Pinpoint the cell where the given text exists, returning its [x, y] midpoint coordinate. 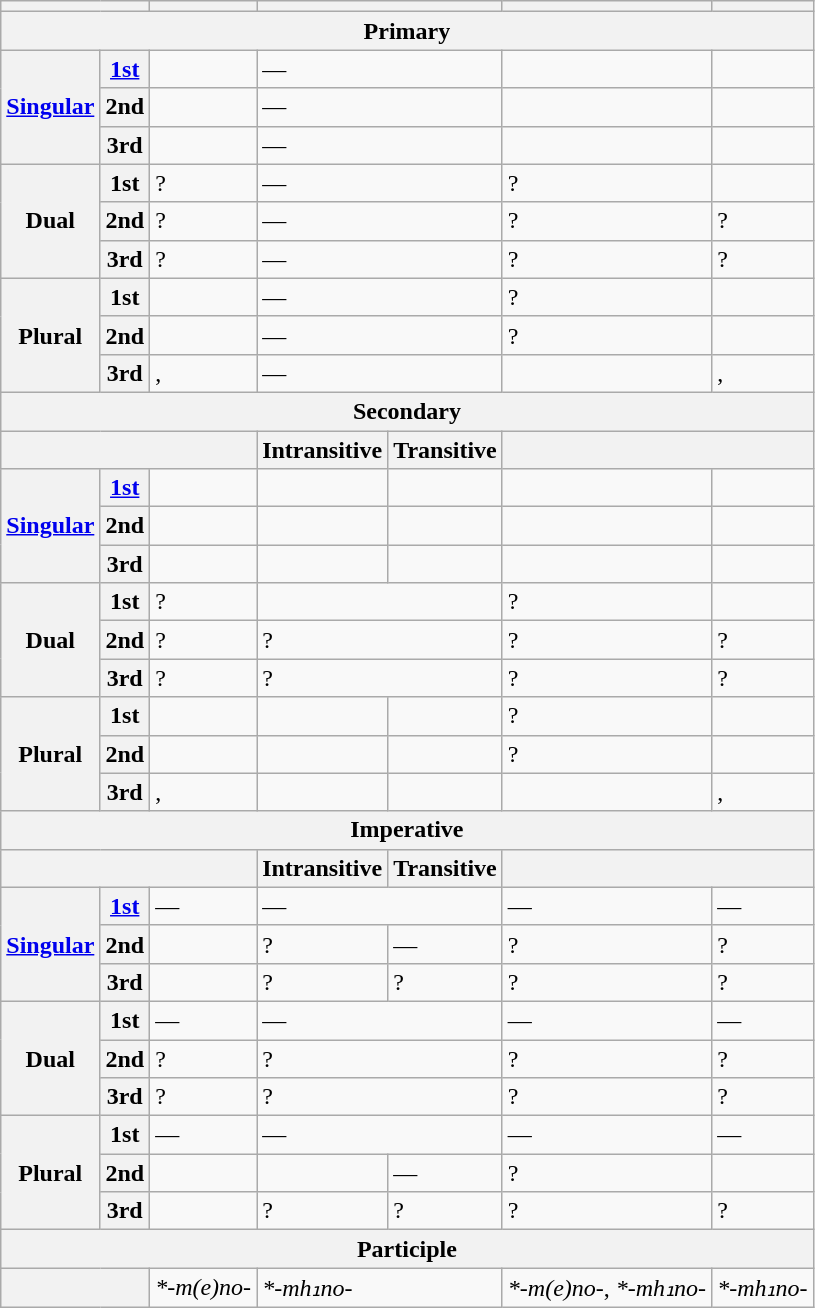
Primary [407, 31]
*-m(e)no-, *-mh₁no- [606, 1288]
Imperative [407, 830]
Secondary [407, 411]
*-m(e)no- [204, 1288]
Participle [407, 1249]
